Determine the [x, y] coordinate at the center of the cell enclosing the given text.  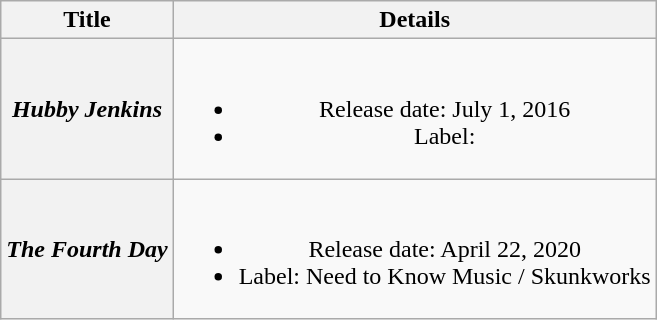
Hubby Jenkins [87, 109]
Title [87, 20]
Details [414, 20]
The Fourth Day [87, 249]
Release date: July 1, 2016Label: [414, 109]
Release date: April 22, 2020Label: Need to Know Music / Skunkworks [414, 249]
